Search for the cell housing the specified text and yield its (X, Y) center coordinate. 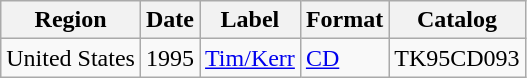
Region (71, 20)
United States (71, 58)
Date (170, 20)
Catalog (457, 20)
Label (250, 20)
Tim/Kerr (250, 58)
CD (344, 58)
Format (344, 20)
TK95CD093 (457, 58)
1995 (170, 58)
